Provide the (X, Y) coordinate of the cell's center where the given text is located.  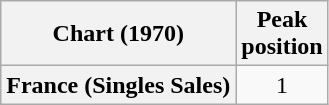
1 (282, 85)
Peakposition (282, 34)
France (Singles Sales) (118, 85)
Chart (1970) (118, 34)
